Output the (x, y) coordinate of the center of the cell containing the given text.  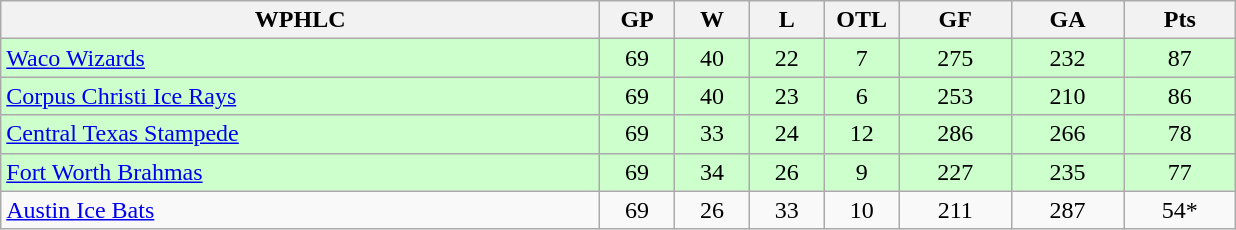
7 (862, 58)
Corpus Christi Ice Rays (300, 96)
L (786, 20)
Fort Worth Brahmas (300, 172)
266 (1067, 134)
Pts (1180, 20)
24 (786, 134)
OTL (862, 20)
87 (1180, 58)
253 (955, 96)
GF (955, 20)
Waco Wizards (300, 58)
WPHLC (300, 20)
6 (862, 96)
232 (1067, 58)
GA (1067, 20)
Austin Ice Bats (300, 210)
W (712, 20)
77 (1180, 172)
286 (955, 134)
78 (1180, 134)
GP (638, 20)
86 (1180, 96)
54* (1180, 210)
10 (862, 210)
Central Texas Stampede (300, 134)
227 (955, 172)
12 (862, 134)
22 (786, 58)
34 (712, 172)
275 (955, 58)
287 (1067, 210)
210 (1067, 96)
235 (1067, 172)
23 (786, 96)
9 (862, 172)
211 (955, 210)
